Return the [x, y] coordinate for the center point of the cell that contains the specified text.  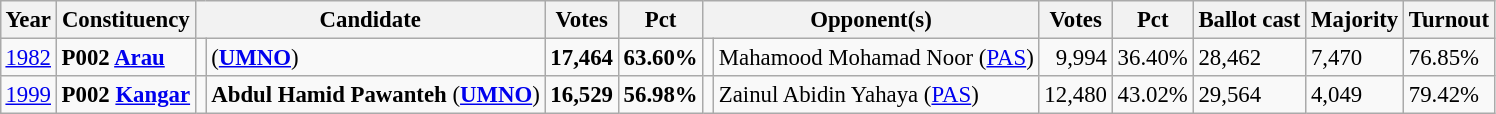
(UMNO) [376, 57]
63.60% [660, 57]
17,464 [582, 57]
9,994 [1076, 57]
Opponent(s) [871, 20]
Constituency [126, 20]
Turnout [1450, 20]
7,470 [1355, 57]
79.42% [1450, 95]
P002 Arau [126, 57]
Mahamood Mohamad Noor (PAS) [877, 57]
12,480 [1076, 95]
28,462 [1249, 57]
Zainul Abidin Yahaya (PAS) [877, 95]
Year [28, 20]
43.02% [1152, 95]
Ballot cast [1249, 20]
Candidate [370, 20]
56.98% [660, 95]
P002 Kangar [126, 95]
36.40% [1152, 57]
Majority [1355, 20]
16,529 [582, 95]
76.85% [1450, 57]
4,049 [1355, 95]
1999 [28, 95]
29,564 [1249, 95]
Abdul Hamid Pawanteh (UMNO) [376, 95]
1982 [28, 57]
